Scan for the cell matching the given text and deliver its [X, Y] coordinate at center. 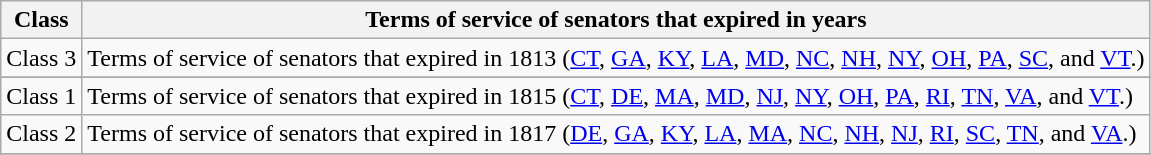
Terms of service of senators that expired in 1815 (CT, DE, MA, MD, NJ, NY, OH, PA, RI, TN, VA, and VT.) [616, 96]
Terms of service of senators that expired in 1817 (DE, GA, KY, LA, MA, NC, NH, NJ, RI, SC, TN, and VA.) [616, 134]
Class 3 [42, 58]
Terms of service of senators that expired in 1813 (CT, GA, KY, LA, MD, NC, NH, NY, OH, PA, SC, and VT.) [616, 58]
Class 2 [42, 134]
Class 1 [42, 96]
Class [42, 20]
Terms of service of senators that expired in years [616, 20]
